Provide the [x, y] coordinate of the cell's center where the given text is located.  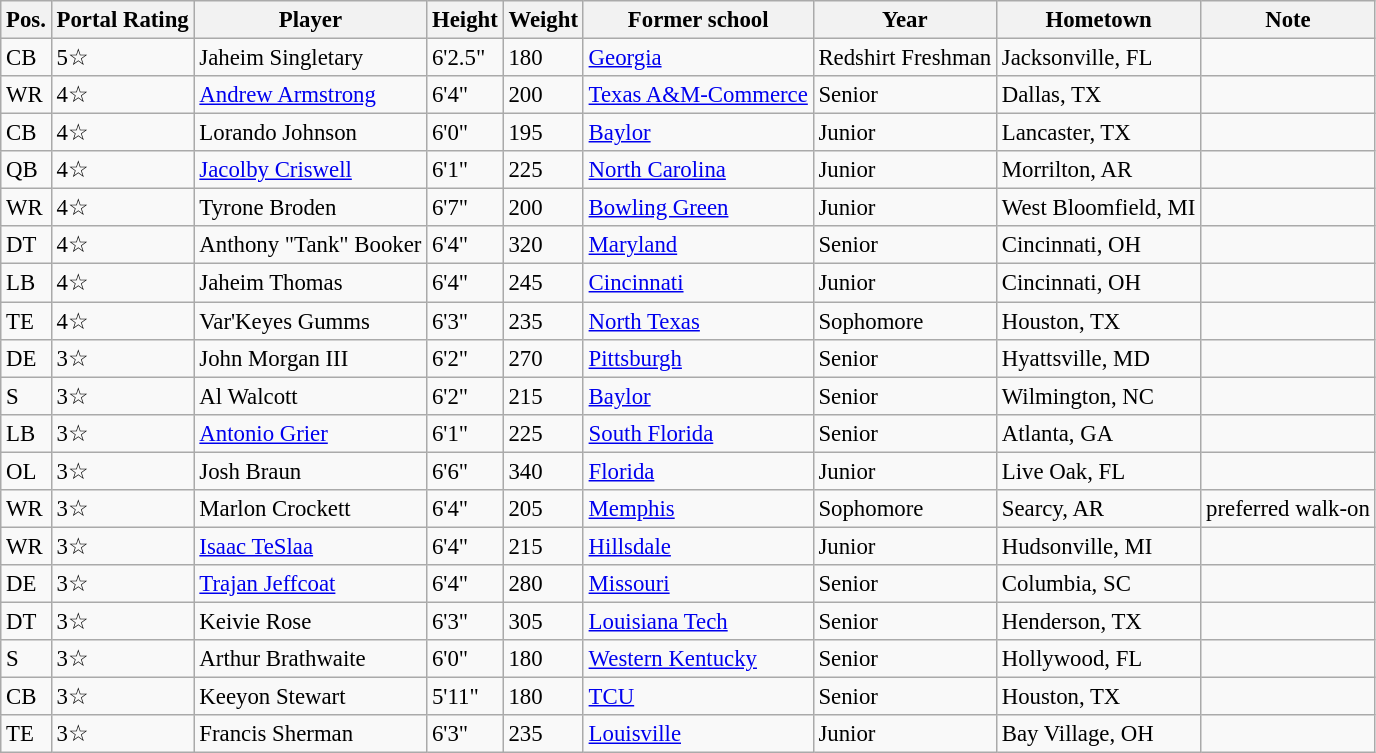
North Texas [698, 321]
245 [543, 283]
Note [1288, 20]
TCU [698, 697]
Andrew Armstrong [310, 95]
Portal Rating [122, 20]
Columbia, SC [1098, 584]
Wilmington, NC [1098, 396]
305 [543, 621]
270 [543, 358]
Georgia [698, 58]
Jaheim Thomas [310, 283]
North Carolina [698, 170]
Jacolby Criswell [310, 170]
320 [543, 245]
Texas A&M-Commerce [698, 95]
Hometown [1098, 20]
Hyattsville, MD [1098, 358]
Keivie Rose [310, 621]
Louisiana Tech [698, 621]
Live Oak, FL [1098, 471]
340 [543, 471]
West Bloomfield, MI [1098, 208]
5☆ [122, 58]
Anthony "Tank" Booker [310, 245]
Bay Village, OH [1098, 734]
Pos. [26, 20]
Louisville [698, 734]
Maryland [698, 245]
Player [310, 20]
Pittsburgh [698, 358]
Jacksonville, FL [1098, 58]
Cincinnati [698, 283]
280 [543, 584]
6'6" [465, 471]
OL [26, 471]
Lorando Johnson [310, 133]
Jaheim Singletary [310, 58]
John Morgan III [310, 358]
Antonio Grier [310, 433]
Josh Braun [310, 471]
Searcy, AR [1098, 509]
Marlon Crockett [310, 509]
Var'Keyes Gumms [310, 321]
Arthur Brathwaite [310, 659]
Morrilton, AR [1098, 170]
Atlanta, GA [1098, 433]
South Florida [698, 433]
Trajan Jeffcoat [310, 584]
Redshirt Freshman [904, 58]
Western Kentucky [698, 659]
Al Walcott [310, 396]
Missouri [698, 584]
Weight [543, 20]
Henderson, TX [1098, 621]
Hudsonville, MI [1098, 546]
Former school [698, 20]
Bowling Green [698, 208]
Hillsdale [698, 546]
6'2.5" [465, 58]
Tyrone Broden [310, 208]
Year [904, 20]
Hollywood, FL [1098, 659]
Lancaster, TX [1098, 133]
5'11" [465, 697]
preferred walk-on [1288, 509]
Florida [698, 471]
Memphis [698, 509]
Dallas, TX [1098, 95]
Keeyon Stewart [310, 697]
Francis Sherman [310, 734]
Height [465, 20]
195 [543, 133]
205 [543, 509]
6'7" [465, 208]
Isaac TeSlaa [310, 546]
QB [26, 170]
